Capture the cell that displays the provided text and extract its (X, Y) central coordinate. 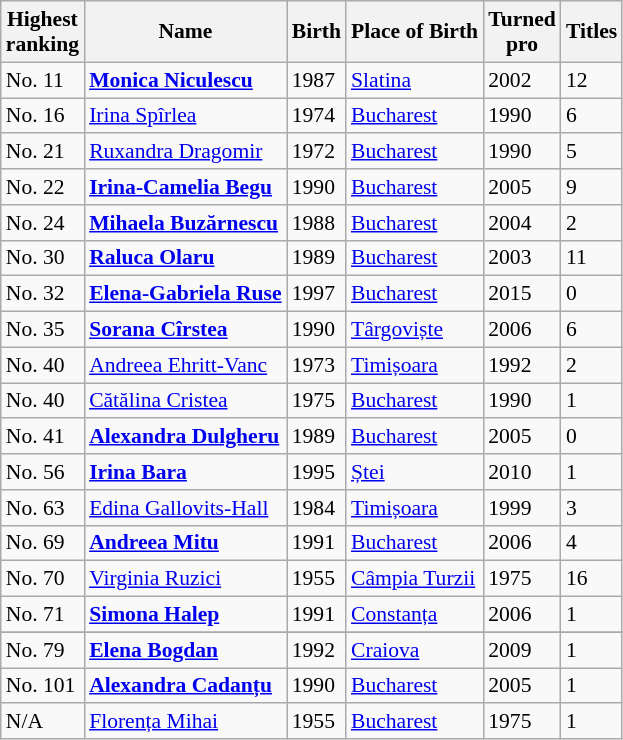
No. 24 (42, 223)
11 (592, 258)
2002 (522, 80)
1974 (316, 116)
Slatina (414, 80)
Cătălina Cristea (186, 401)
3 (592, 508)
1988 (316, 223)
No. 32 (42, 294)
Ștei (414, 472)
No. 69 (42, 543)
Andreea Ehritt-Vanc (186, 365)
N/A (42, 722)
12 (592, 80)
Elena Bogdan (186, 650)
No. 16 (42, 116)
Alexandra Cadanțu (186, 686)
9 (592, 187)
No. 30 (42, 258)
Florența Mihai (186, 722)
4 (592, 543)
No. 41 (42, 437)
Constanța (414, 615)
Irina Bara (186, 472)
No. 63 (42, 508)
Craiova (414, 650)
Virginia Ruzici (186, 579)
Titles (592, 32)
No. 101 (42, 686)
No. 70 (42, 579)
Târgoviște (414, 330)
2004 (522, 223)
Ruxandra Dragomir (186, 152)
1987 (316, 80)
Birth (316, 32)
2015 (522, 294)
2009 (522, 650)
Irina Spîrlea (186, 116)
Irina-Camelia Begu (186, 187)
No. 22 (42, 187)
Turnedpro (522, 32)
Edina Gallovits-Hall (186, 508)
Andreea Mitu (186, 543)
Highestranking (42, 32)
Monica Niculescu (186, 80)
Elena-Gabriela Ruse (186, 294)
1995 (316, 472)
Simona Halep (186, 615)
16 (592, 579)
No. 79 (42, 650)
5 (592, 152)
Sorana Cîrstea (186, 330)
1984 (316, 508)
No. 71 (42, 615)
Place of Birth (414, 32)
1972 (316, 152)
1973 (316, 365)
No. 21 (42, 152)
No. 35 (42, 330)
Alexandra Dulgheru (186, 437)
No. 11 (42, 80)
Câmpia Turzii (414, 579)
Name (186, 32)
Raluca Olaru (186, 258)
1997 (316, 294)
1999 (522, 508)
Mihaela Buzărnescu (186, 223)
2010 (522, 472)
No. 56 (42, 472)
2003 (522, 258)
